Capture the cell that displays the provided text and extract its [x, y] central coordinate. 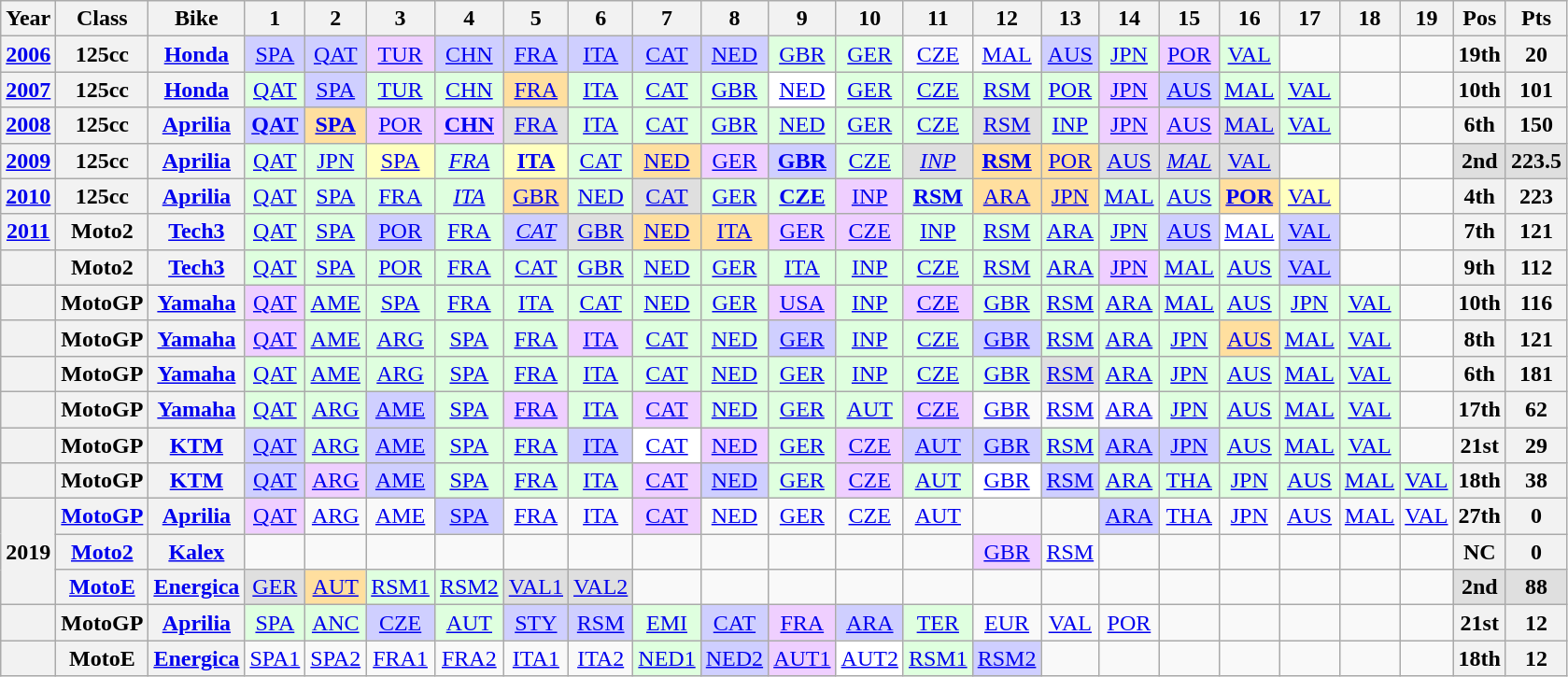
4th [1479, 196]
8th [1479, 338]
9 [802, 19]
4 [469, 19]
SPA2 [336, 658]
FRA2 [469, 658]
TER [938, 623]
88 [1535, 587]
29 [1535, 445]
2010 [28, 196]
NC [1479, 552]
27th [1479, 516]
7th [1479, 232]
2009 [28, 161]
Pos [1479, 19]
223.5 [1535, 161]
19th [1479, 54]
14 [1129, 19]
VAL1 [536, 587]
EMI [667, 623]
NED2 [734, 658]
6 [601, 19]
1 [275, 19]
Class [103, 19]
USA [802, 303]
STY [536, 623]
Bike [196, 19]
VAL2 [601, 587]
2008 [28, 125]
13 [1070, 19]
11 [938, 19]
116 [1535, 303]
9th [1479, 267]
2006 [28, 54]
ITA2 [601, 658]
10 [869, 19]
20 [1535, 54]
EUR [1007, 623]
NED1 [667, 658]
112 [1535, 267]
SPA1 [275, 658]
Year [28, 19]
62 [1535, 409]
2 [336, 19]
FRA1 [401, 658]
16 [1250, 19]
17th [1479, 409]
7 [667, 19]
15 [1189, 19]
AUT1 [802, 658]
150 [1535, 125]
101 [1535, 90]
Kalex [196, 552]
18 [1369, 19]
2007 [28, 90]
19 [1427, 19]
17 [1309, 19]
Pts [1535, 19]
2011 [28, 232]
181 [1535, 374]
38 [1535, 481]
5 [536, 19]
ANC [336, 623]
2019 [28, 552]
AUT2 [869, 658]
3 [401, 19]
223 [1535, 196]
ITA1 [536, 658]
8 [734, 19]
